Output the (x, y) coordinate of the center of the cell containing the given text.  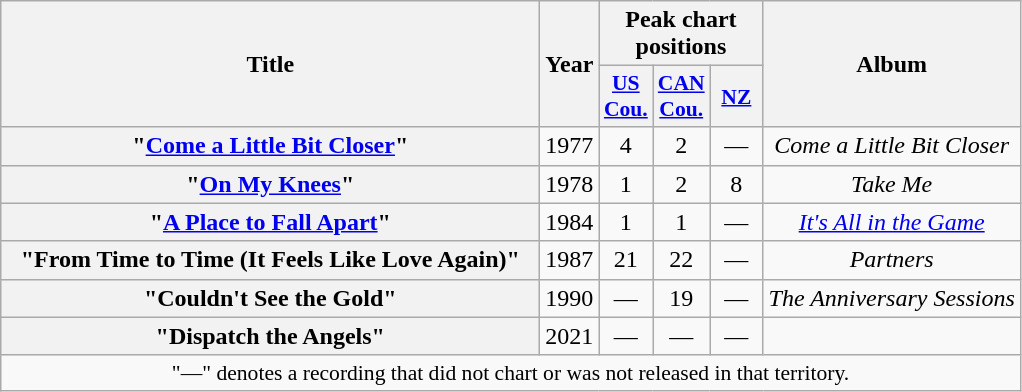
Take Me (892, 184)
"Come a Little Bit Closer" (270, 146)
4 (626, 146)
NZ (736, 96)
"—" denotes a recording that did not chart or was not released in that territory. (511, 373)
Album (892, 64)
It's All in the Game (892, 222)
The Anniversary Sessions (892, 298)
8 (736, 184)
"On My Knees" (270, 184)
Peak chart positions (681, 34)
2021 (570, 336)
1984 (570, 222)
"Couldn't See the Gold" (270, 298)
1977 (570, 146)
Title (270, 64)
19 (682, 298)
22 (682, 260)
Come a Little Bit Closer (892, 146)
1978 (570, 184)
1990 (570, 298)
CANCou. (682, 96)
21 (626, 260)
"From Time to Time (It Feels Like Love Again)" (270, 260)
Year (570, 64)
"Dispatch the Angels" (270, 336)
USCou. (626, 96)
1987 (570, 260)
Partners (892, 260)
"A Place to Fall Apart" (270, 222)
